Find where the given text appears and provide that cell's center as (x, y) coordinate. 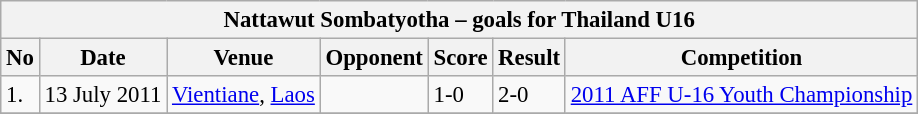
Score (460, 58)
Opponent (374, 58)
2-0 (530, 95)
Date (102, 58)
1. (20, 95)
Competition (741, 58)
Nattawut Sombatyotha – goals for Thailand U16 (460, 20)
Venue (244, 58)
2011 AFF U-16 Youth Championship (741, 95)
No (20, 58)
Vientiane, Laos (244, 95)
Result (530, 58)
1-0 (460, 95)
13 July 2011 (102, 95)
